For the text-containing cell, return its midpoint in [X, Y] coordinate format. 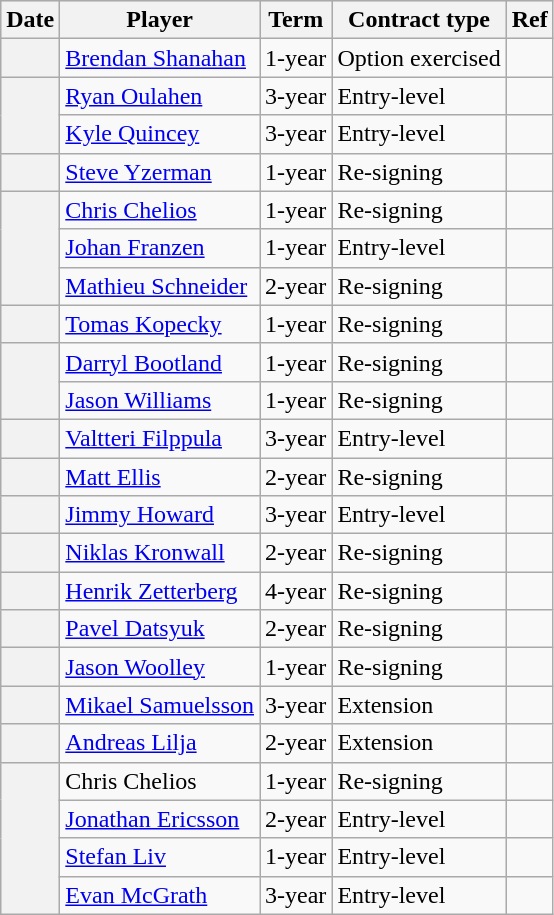
Brendan Shanahan [160, 58]
Evan McGrath [160, 895]
Matt Ellis [160, 477]
Ref [530, 20]
Pavel Datsyuk [160, 629]
Jimmy Howard [160, 515]
Valtteri Filppula [160, 438]
Kyle Quincey [160, 134]
Darryl Bootland [160, 362]
Mathieu Schneider [160, 286]
Mikael Samuelsson [160, 705]
Stefan Liv [160, 857]
Niklas Kronwall [160, 553]
Ryan Oulahen [160, 96]
Jason Williams [160, 400]
Henrik Zetterberg [160, 591]
Option exercised [419, 58]
Andreas Lilja [160, 743]
Tomas Kopecky [160, 324]
Johan Franzen [160, 248]
Player [160, 20]
Term [296, 20]
Jason Woolley [160, 667]
Jonathan Ericsson [160, 819]
Steve Yzerman [160, 172]
Date [30, 20]
Contract type [419, 20]
4-year [296, 591]
